Return the [X, Y] coordinate for the center point of the cell that contains the specified text.  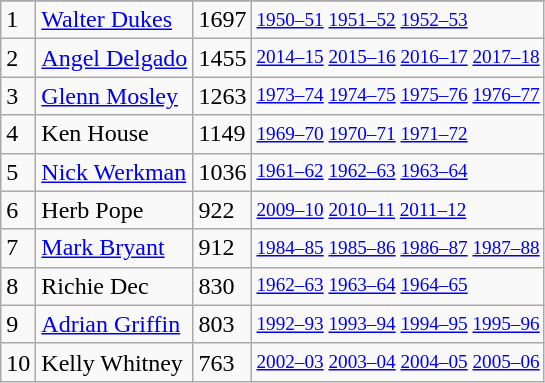
1992–93 1993–94 1994–95 1995–96 [398, 324]
Angel Delgado [114, 58]
2014–15 2015–16 2016–17 2017–18 [398, 58]
1 [18, 20]
912 [222, 248]
1697 [222, 20]
Kelly Whitney [114, 362]
Adrian Griffin [114, 324]
Walter Dukes [114, 20]
1973–74 1974–75 1975–76 1976–77 [398, 96]
6 [18, 210]
3 [18, 96]
10 [18, 362]
Mark Bryant [114, 248]
9 [18, 324]
2 [18, 58]
Herb Pope [114, 210]
1969–70 1970–71 1971–72 [398, 134]
922 [222, 210]
830 [222, 286]
Ken House [114, 134]
803 [222, 324]
2002–03 2003–04 2004–05 2005–06 [398, 362]
1962–63 1963–64 1964–65 [398, 286]
Richie Dec [114, 286]
1455 [222, 58]
1263 [222, 96]
4 [18, 134]
7 [18, 248]
1036 [222, 172]
5 [18, 172]
1984–85 1985–86 1986–87 1987–88 [398, 248]
8 [18, 286]
1961–62 1962–63 1963–64 [398, 172]
Nick Werkman [114, 172]
1950–51 1951–52 1952–53 [398, 20]
Glenn Mosley [114, 96]
763 [222, 362]
1149 [222, 134]
2009–10 2010–11 2011–12 [398, 210]
